From the cell containing the given text, extract its center point as [x, y] coordinate. 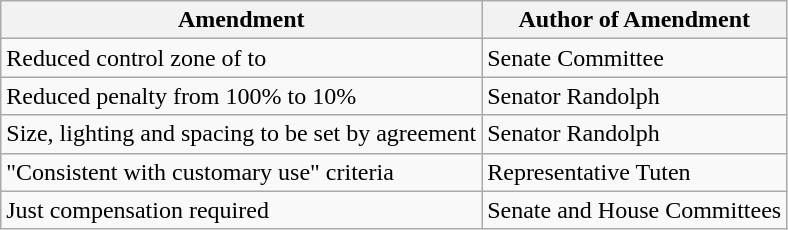
Size, lighting and spacing to be set by agreement [242, 134]
Amendment [242, 20]
"Consistent with customary use" criteria [242, 172]
Reduced penalty from 100% to 10% [242, 96]
Senate and House Committees [634, 210]
Representative Tuten [634, 172]
Just compensation required [242, 210]
Senate Committee [634, 58]
Reduced control zone of to [242, 58]
Author of Amendment [634, 20]
